Locate the cell with the specified text and output its [x, y] center coordinate. 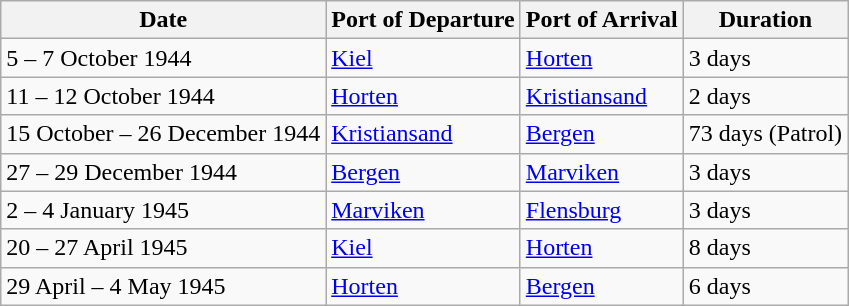
8 days [765, 248]
Date [164, 20]
11 – 12 October 1944 [164, 96]
73 days (Patrol) [765, 134]
29 April – 4 May 1945 [164, 286]
20 – 27 April 1945 [164, 248]
2 days [765, 96]
Flensburg [602, 210]
2 – 4 January 1945 [164, 210]
Port of Departure [424, 20]
Port of Arrival [602, 20]
27 – 29 December 1944 [164, 172]
Duration [765, 20]
15 October – 26 December 1944 [164, 134]
6 days [765, 286]
5 – 7 October 1944 [164, 58]
